From the cell containing the given text, extract its center point as [x, y] coordinate. 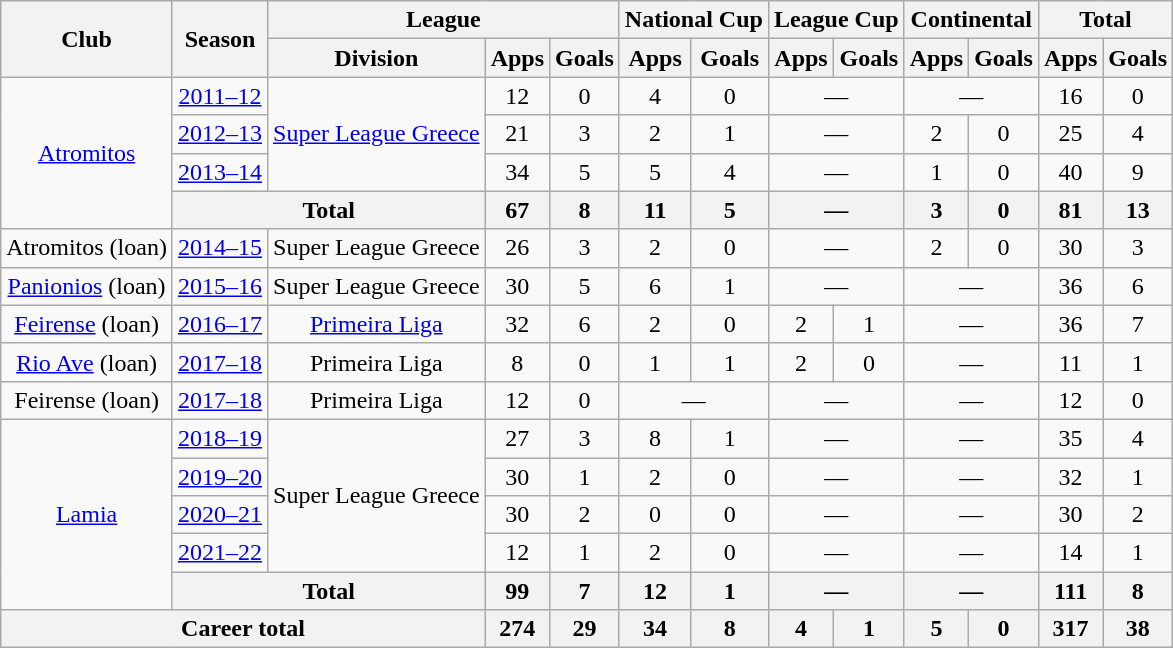
35 [1070, 438]
29 [585, 629]
16 [1070, 96]
25 [1070, 134]
2012–13 [220, 134]
Club [87, 39]
Rio Ave (loan) [87, 362]
2021–22 [220, 553]
Season [220, 39]
League Cup [836, 20]
21 [517, 134]
Career total [243, 629]
40 [1070, 172]
111 [1070, 591]
Atromitos (loan) [87, 248]
13 [1138, 210]
2011–12 [220, 96]
2018–19 [220, 438]
2015–16 [220, 286]
2019–20 [220, 477]
274 [517, 629]
81 [1070, 210]
2016–17 [220, 324]
9 [1138, 172]
Division [377, 58]
14 [1070, 553]
27 [517, 438]
67 [517, 210]
99 [517, 591]
Panionios (loan) [87, 286]
26 [517, 248]
2014–15 [220, 248]
317 [1070, 629]
38 [1138, 629]
National Cup [694, 20]
League [444, 20]
Atromitos [87, 153]
Continental [971, 20]
2013–14 [220, 172]
Lamia [87, 514]
2020–21 [220, 515]
